Determine the (X, Y) coordinate at the center of the cell enclosing the given text.  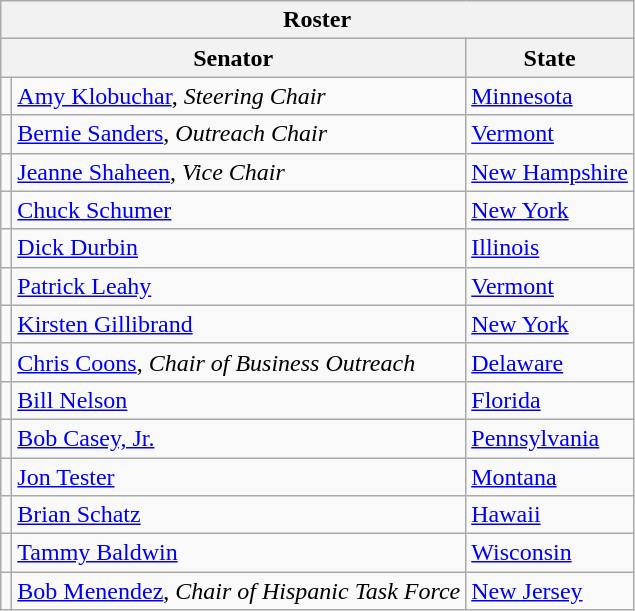
Roster (318, 20)
Patrick Leahy (239, 286)
Chuck Schumer (239, 210)
Hawaii (550, 515)
Pennsylvania (550, 438)
State (550, 58)
Chris Coons, Chair of Business Outreach (239, 362)
Kirsten Gillibrand (239, 324)
Bob Menendez, Chair of Hispanic Task Force (239, 591)
Delaware (550, 362)
Jeanne Shaheen, Vice Chair (239, 172)
Illinois (550, 248)
Wisconsin (550, 553)
Bill Nelson (239, 400)
Bob Casey, Jr. (239, 438)
Jon Tester (239, 477)
Senator (234, 58)
Bernie Sanders, Outreach Chair (239, 134)
Dick Durbin (239, 248)
Montana (550, 477)
Amy Klobuchar, Steering Chair (239, 96)
Florida (550, 400)
New Hampshire (550, 172)
Brian Schatz (239, 515)
New Jersey (550, 591)
Minnesota (550, 96)
Tammy Baldwin (239, 553)
